Capture the cell that displays the provided text and extract its (x, y) central coordinate. 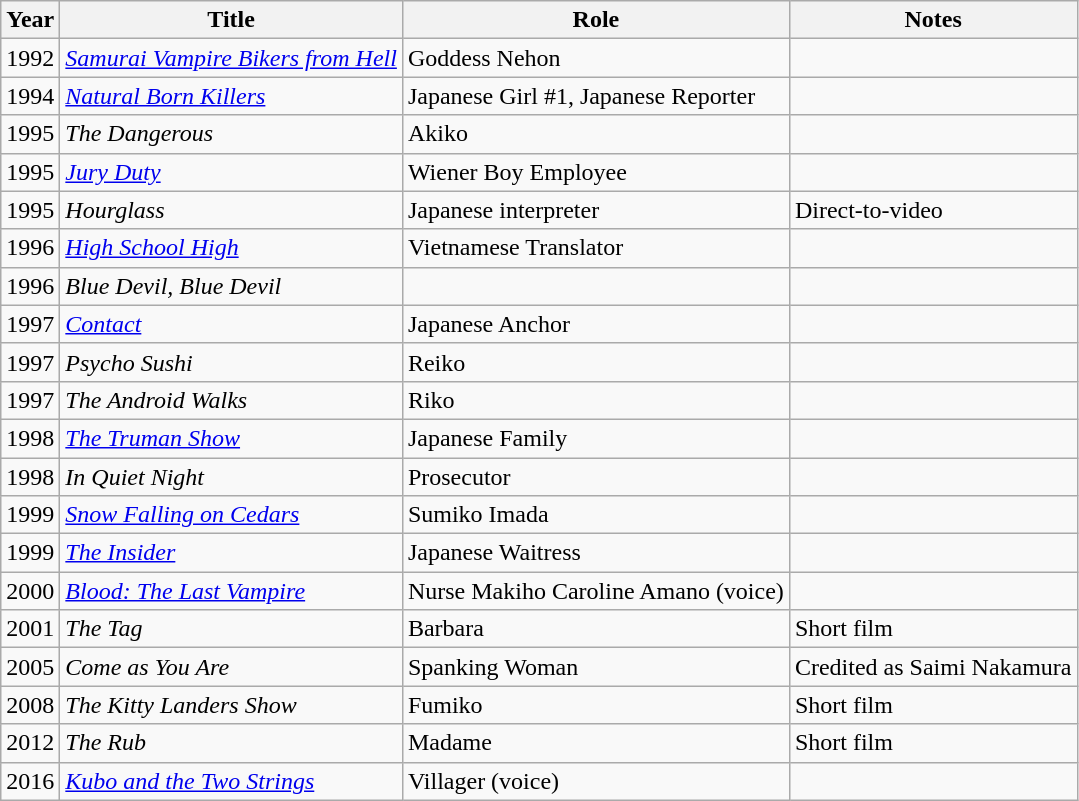
Wiener Boy Employee (596, 172)
Japanese Girl #1, Japanese Reporter (596, 96)
The Dangerous (232, 134)
Snow Falling on Cedars (232, 515)
In Quiet Night (232, 477)
Villager (voice) (596, 781)
Contact (232, 324)
High School High (232, 248)
Riko (596, 400)
Come as You Are (232, 667)
2005 (30, 667)
The Kitty Landers Show (232, 705)
Akiko (596, 134)
Psycho Sushi (232, 362)
Jury Duty (232, 172)
Reiko (596, 362)
Spanking Woman (596, 667)
Vietnamese Translator (596, 248)
Nurse Makiho Caroline Amano (voice) (596, 591)
Japanese interpreter (596, 210)
Title (232, 20)
1992 (30, 58)
Prosecutor (596, 477)
2001 (30, 629)
1994 (30, 96)
The Truman Show (232, 438)
Fumiko (596, 705)
Blood: The Last Vampire (232, 591)
The Insider (232, 553)
Japanese Waitress (596, 553)
Year (30, 20)
Notes (933, 20)
2008 (30, 705)
Barbara (596, 629)
Goddess Nehon (596, 58)
2000 (30, 591)
Blue Devil, Blue Devil (232, 286)
The Rub (232, 743)
Sumiko Imada (596, 515)
Credited as Saimi Nakamura (933, 667)
The Android Walks (232, 400)
Japanese Family (596, 438)
Hourglass (232, 210)
2016 (30, 781)
2012 (30, 743)
Direct-to-video (933, 210)
Samurai Vampire Bikers from Hell (232, 58)
The Tag (232, 629)
Role (596, 20)
Natural Born Killers (232, 96)
Japanese Anchor (596, 324)
Madame (596, 743)
Kubo and the Two Strings (232, 781)
